Scan for the cell matching the given text and deliver its (x, y) coordinate at center. 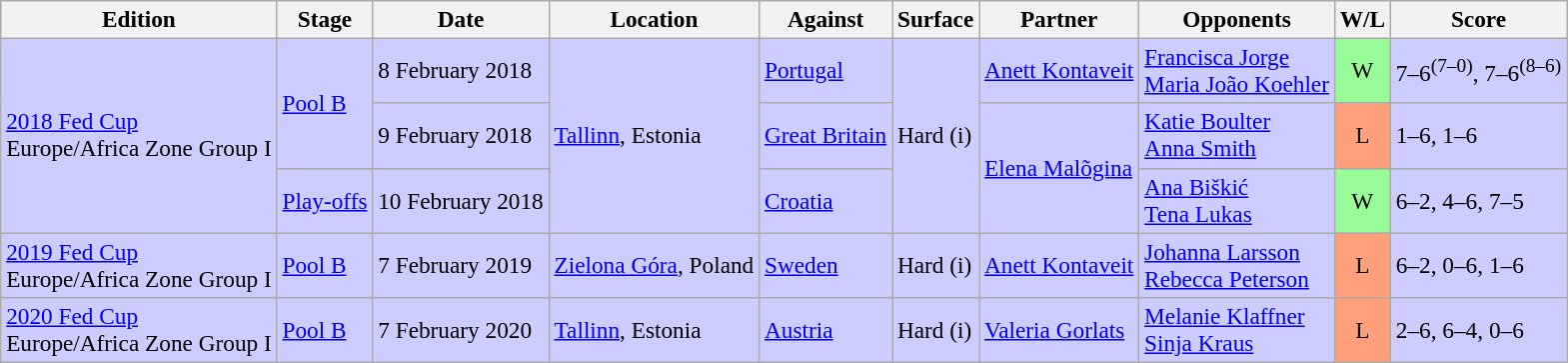
Opponents (1237, 19)
Melanie Klaffner Sinja Kraus (1237, 330)
2018 Fed Cup Europe/Africa Zone Group I (139, 135)
Against (825, 19)
1–6, 1–6 (1478, 136)
Johanna Larsson Rebecca Peterson (1237, 264)
Austria (825, 330)
2–6, 6–4, 0–6 (1478, 330)
7 February 2020 (461, 330)
Play-offs (325, 200)
Stage (325, 19)
W/L (1362, 19)
2020 Fed Cup Europe/Africa Zone Group I (139, 330)
6–2, 0–6, 1–6 (1478, 264)
10 February 2018 (461, 200)
9 February 2018 (461, 136)
8 February 2018 (461, 70)
Edition (139, 19)
Great Britain (825, 136)
7–6(7–0), 7–6(8–6) (1478, 70)
2019 Fed Cup Europe/Africa Zone Group I (139, 264)
Score (1478, 19)
Location (654, 19)
Ana Biškić Tena Lukas (1237, 200)
Sweden (825, 264)
Croatia (825, 200)
Elena Malõgina (1059, 168)
7 February 2019 (461, 264)
Portugal (825, 70)
Valeria Gorlats (1059, 330)
Date (461, 19)
Partner (1059, 19)
Francisca Jorge Maria João Koehler (1237, 70)
Surface (935, 19)
Zielona Góra, Poland (654, 264)
Katie Boulter Anna Smith (1237, 136)
6–2, 4–6, 7–5 (1478, 200)
